Locate the cell with the specified text and output its [X, Y] center coordinate. 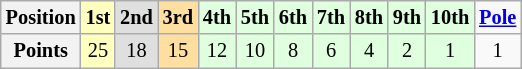
15 [178, 51]
Position [41, 17]
7th [331, 17]
10 [255, 51]
2 [407, 51]
9th [407, 17]
12 [217, 51]
8 [293, 51]
18 [136, 51]
4 [369, 51]
1st [98, 17]
3rd [178, 17]
25 [98, 51]
10th [450, 17]
6 [331, 51]
6th [293, 17]
Pole [498, 17]
4th [217, 17]
8th [369, 17]
Points [41, 51]
5th [255, 17]
2nd [136, 17]
